Return (X, Y) of the center of cell containing provided text 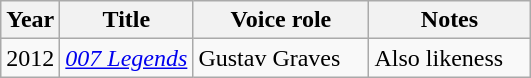
Voice role (281, 20)
007 Legends (126, 58)
Title (126, 20)
Gustav Graves (281, 58)
Notes (450, 20)
2012 (30, 58)
Year (30, 20)
Also likeness (450, 58)
